Search for the cell housing the specified text and yield its (x, y) center coordinate. 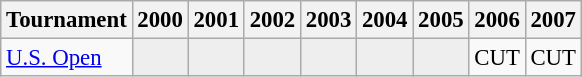
2006 (497, 20)
2000 (160, 20)
U.S. Open (66, 58)
Tournament (66, 20)
2004 (385, 20)
2005 (441, 20)
2002 (272, 20)
2007 (553, 20)
2001 (216, 20)
2003 (328, 20)
